For the text-containing cell, return its midpoint in [x, y] coordinate format. 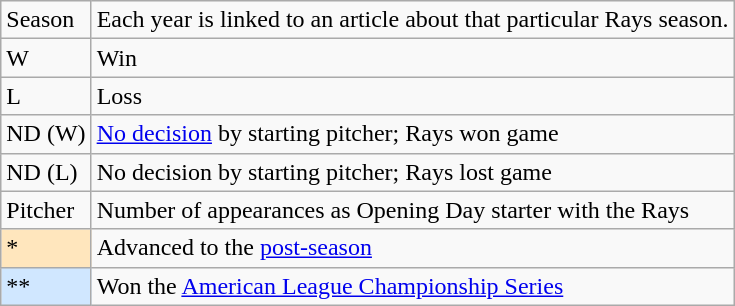
Each year is linked to an article about that particular Rays season. [412, 20]
Loss [412, 96]
W [46, 58]
Pitcher [46, 210]
Advanced to the post-season [412, 248]
* [46, 248]
Season [46, 20]
No decision by starting pitcher; Rays lost game [412, 172]
L [46, 96]
Number of appearances as Opening Day starter with the Rays [412, 210]
Won the American League Championship Series [412, 286]
No decision by starting pitcher; Rays won game [412, 134]
ND (L) [46, 172]
Win [412, 58]
** [46, 286]
ND (W) [46, 134]
